Scan for the cell matching the given text and deliver its [X, Y] coordinate at center. 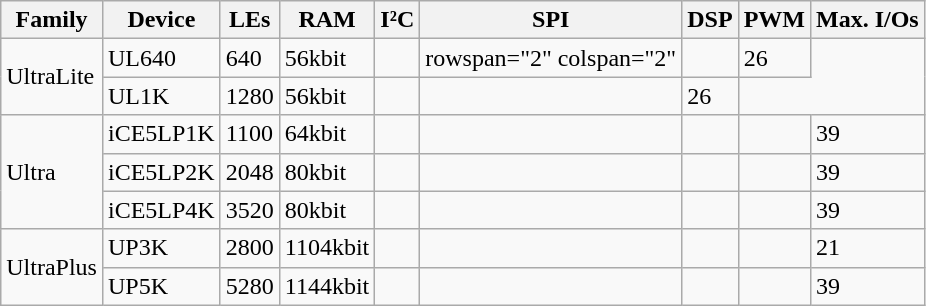
Device [161, 20]
iCE5LP2K [161, 172]
RAM [327, 20]
Ultra [52, 172]
UL640 [161, 58]
rowspan="2" colspan="2" [551, 58]
1280 [250, 96]
Max. I/Os [867, 20]
Family [52, 20]
UP3K [161, 248]
640 [250, 58]
I²C [398, 20]
DSP [710, 20]
SPI [551, 20]
2048 [250, 172]
iCE5LP4K [161, 210]
21 [867, 248]
1104kbit [327, 248]
LEs [250, 20]
64kbit [327, 134]
5280 [250, 286]
UltraPlus [52, 267]
UltraLite [52, 77]
UL1K [161, 96]
iCE5LP1K [161, 134]
UP5K [161, 286]
3520 [250, 210]
2800 [250, 248]
1100 [250, 134]
1144kbit [327, 286]
PWM [774, 20]
